From the cell containing the given text, extract its center point as [X, Y] coordinate. 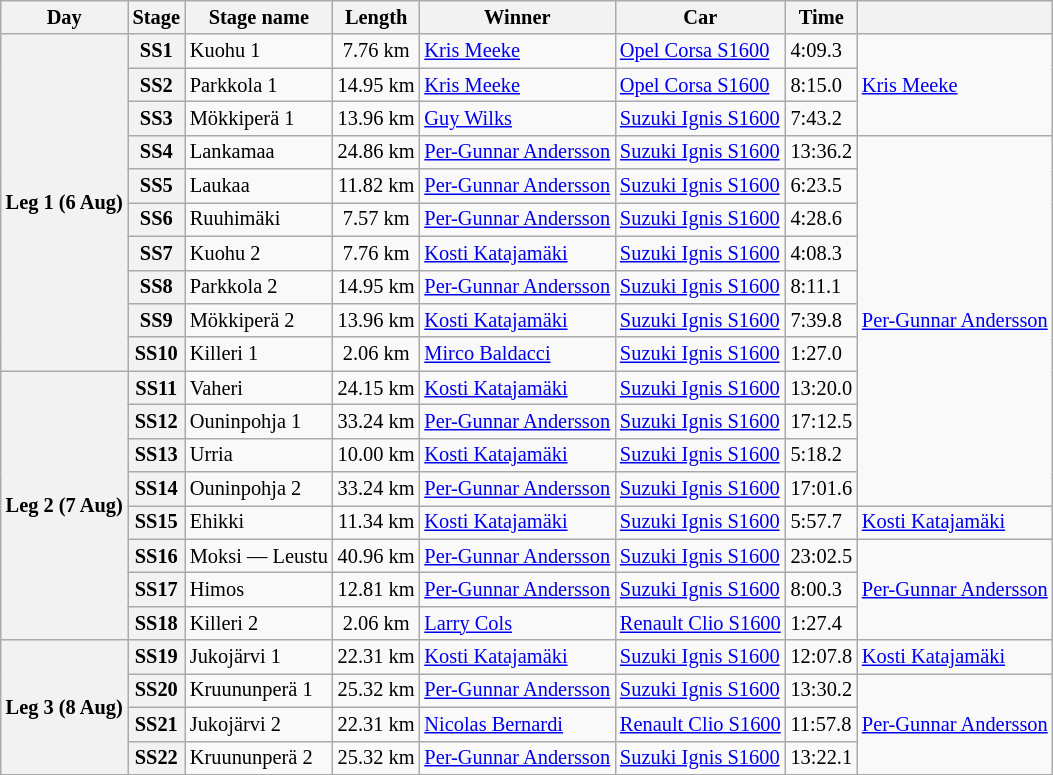
5:18.2 [822, 455]
Car [700, 17]
SS14 [156, 489]
Moksi — Leustu [259, 556]
Parkkola 2 [259, 287]
SS16 [156, 556]
Day [64, 17]
7:43.2 [822, 118]
SS4 [156, 152]
10.00 km [376, 455]
24.86 km [376, 152]
8:15.0 [822, 85]
Jukojärvi 1 [259, 657]
Leg 1 (6 Aug) [64, 202]
Parkkola 1 [259, 85]
Vaheri [259, 388]
Himos [259, 589]
SS5 [156, 186]
SS3 [156, 118]
Killeri 2 [259, 623]
8:00.3 [822, 589]
12.81 km [376, 589]
7.57 km [376, 219]
Laukaa [259, 186]
Leg 2 (7 Aug) [64, 506]
SS9 [156, 320]
11.82 km [376, 186]
Mirco Baldacci [517, 354]
SS13 [156, 455]
Mökkiperä 1 [259, 118]
Leg 3 (8 Aug) [64, 708]
Mökkiperä 2 [259, 320]
SS11 [156, 388]
11.34 km [376, 522]
Larry Cols [517, 623]
7:39.8 [822, 320]
SS22 [156, 758]
1:27.4 [822, 623]
Nicolas Bernardi [517, 724]
SS10 [156, 354]
6:23.5 [822, 186]
1:27.0 [822, 354]
Stage [156, 17]
17:12.5 [822, 421]
SS12 [156, 421]
Stage name [259, 17]
SS8 [156, 287]
11:57.8 [822, 724]
5:57.7 [822, 522]
SS20 [156, 690]
Ruuhimäki [259, 219]
13:36.2 [822, 152]
Killeri 1 [259, 354]
Guy Wilks [517, 118]
Kruununperä 1 [259, 690]
Kuohu 1 [259, 51]
Time [822, 17]
8:11.1 [822, 287]
Jukojärvi 2 [259, 724]
SS18 [156, 623]
Ehikki [259, 522]
SS17 [156, 589]
Ouninpohja 1 [259, 421]
4:08.3 [822, 253]
Winner [517, 17]
40.96 km [376, 556]
Length [376, 17]
23:02.5 [822, 556]
13:30.2 [822, 690]
13:20.0 [822, 388]
12:07.8 [822, 657]
SS7 [156, 253]
Lankamaa [259, 152]
SS1 [156, 51]
17:01.6 [822, 489]
4:09.3 [822, 51]
SS19 [156, 657]
Ouninpohja 2 [259, 489]
SS15 [156, 522]
SS2 [156, 85]
Kruununperä 2 [259, 758]
Kuohu 2 [259, 253]
SS21 [156, 724]
24.15 km [376, 388]
Urria [259, 455]
13:22.1 [822, 758]
SS6 [156, 219]
4:28.6 [822, 219]
